Locate the cell with the specified text and output its [x, y] center coordinate. 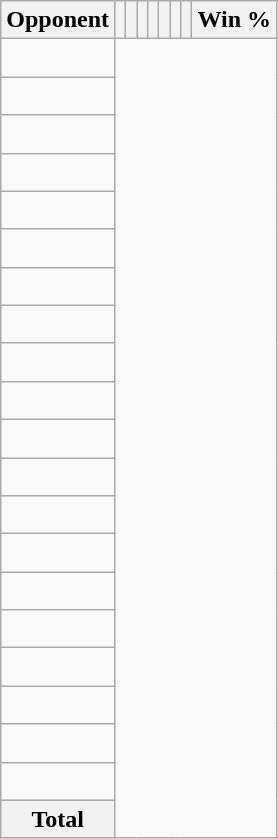
Total [58, 819]
Opponent [58, 20]
Win % [234, 20]
